Provide the [X, Y] coordinate of the cell's center where the given text is located.  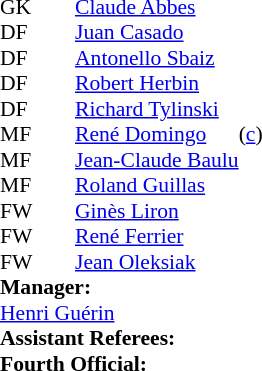
René Domingo [157, 135]
Robert Herbin [157, 83]
Antonello Sbaiz [157, 58]
Jean-Claude Baulu [157, 160]
Juan Casado [157, 33]
Roland Guillas [157, 185]
Richard Tylinski [157, 109]
René Ferrier [157, 237]
Ginès Liron [157, 211]
Jean Oleksiak [157, 262]
Manager: [120, 287]
